From the cell containing the given text, extract its center point as (x, y) coordinate. 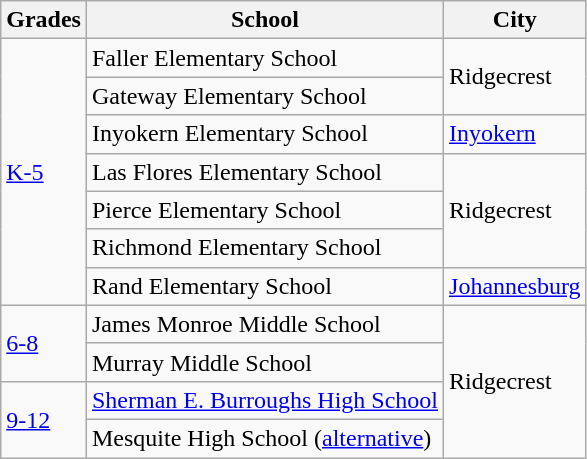
Rand Elementary School (264, 286)
6-8 (44, 343)
Murray Middle School (264, 362)
Faller Elementary School (264, 58)
Richmond Elementary School (264, 248)
James Monroe Middle School (264, 324)
K-5 (44, 172)
School (264, 20)
City (516, 20)
Las Flores Elementary School (264, 172)
Grades (44, 20)
Inyokern Elementary School (264, 134)
Pierce Elementary School (264, 210)
Johannesburg (516, 286)
Sherman E. Burroughs High School (264, 400)
Inyokern (516, 134)
Mesquite High School (alternative) (264, 438)
9-12 (44, 419)
Gateway Elementary School (264, 96)
